Scan for the cell matching the given text and deliver its [x, y] coordinate at center. 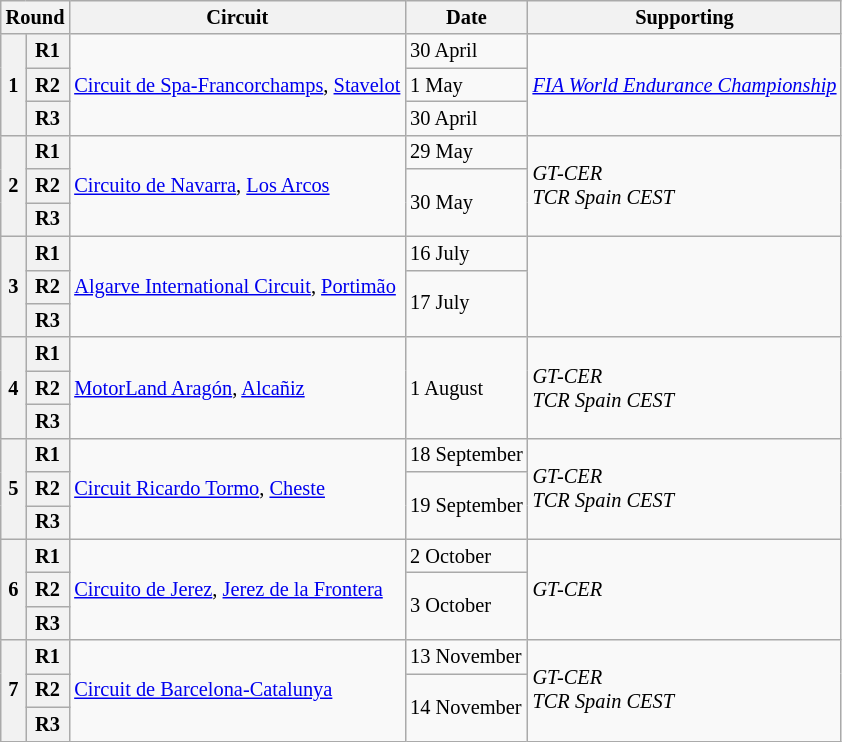
2 [14, 186]
1 May [466, 85]
MotorLand Aragón, Alcañiz [237, 388]
FIA World Endurance Championship [685, 84]
19 September [466, 506]
5 [14, 488]
Circuit de Spa-Francorchamps, Stavelot [237, 84]
Circuit [237, 17]
17 July [466, 304]
Date [466, 17]
3 October [466, 606]
7 [14, 690]
18 September [466, 455]
Round [36, 17]
Supporting [685, 17]
GT-CER [685, 590]
2 October [466, 556]
Circuit Ricardo Tormo, Cheste [237, 488]
3 [14, 286]
4 [14, 388]
Circuito de Jerez, Jerez de la Frontera [237, 590]
6 [14, 590]
29 May [466, 152]
1 August [466, 388]
1 [14, 84]
30 May [466, 202]
13 November [466, 657]
Algarve International Circuit, Portimão [237, 286]
14 November [466, 706]
Circuito de Navarra, Los Arcos [237, 186]
16 July [466, 253]
Circuit de Barcelona-Catalunya [237, 690]
